Locate the cell with the specified text and output its [X, Y] center coordinate. 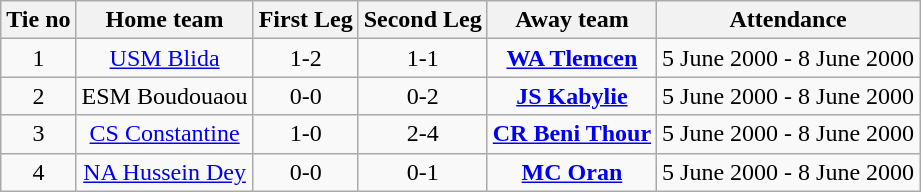
USM Blida [164, 58]
1 [38, 58]
Attendance [788, 20]
ESM Boudouaou [164, 96]
CR Beni Thour [572, 134]
1-1 [422, 58]
4 [38, 172]
Home team [164, 20]
MC Oran [572, 172]
2-4 [422, 134]
CS Constantine [164, 134]
Away team [572, 20]
First Leg [306, 20]
Tie no [38, 20]
1-0 [306, 134]
NA Hussein Dey [164, 172]
2 [38, 96]
Second Leg [422, 20]
3 [38, 134]
1-2 [306, 58]
JS Kabylie [572, 96]
WA Tlemcen [572, 58]
0-1 [422, 172]
0-2 [422, 96]
